Return (x, y) of the center of cell containing provided text 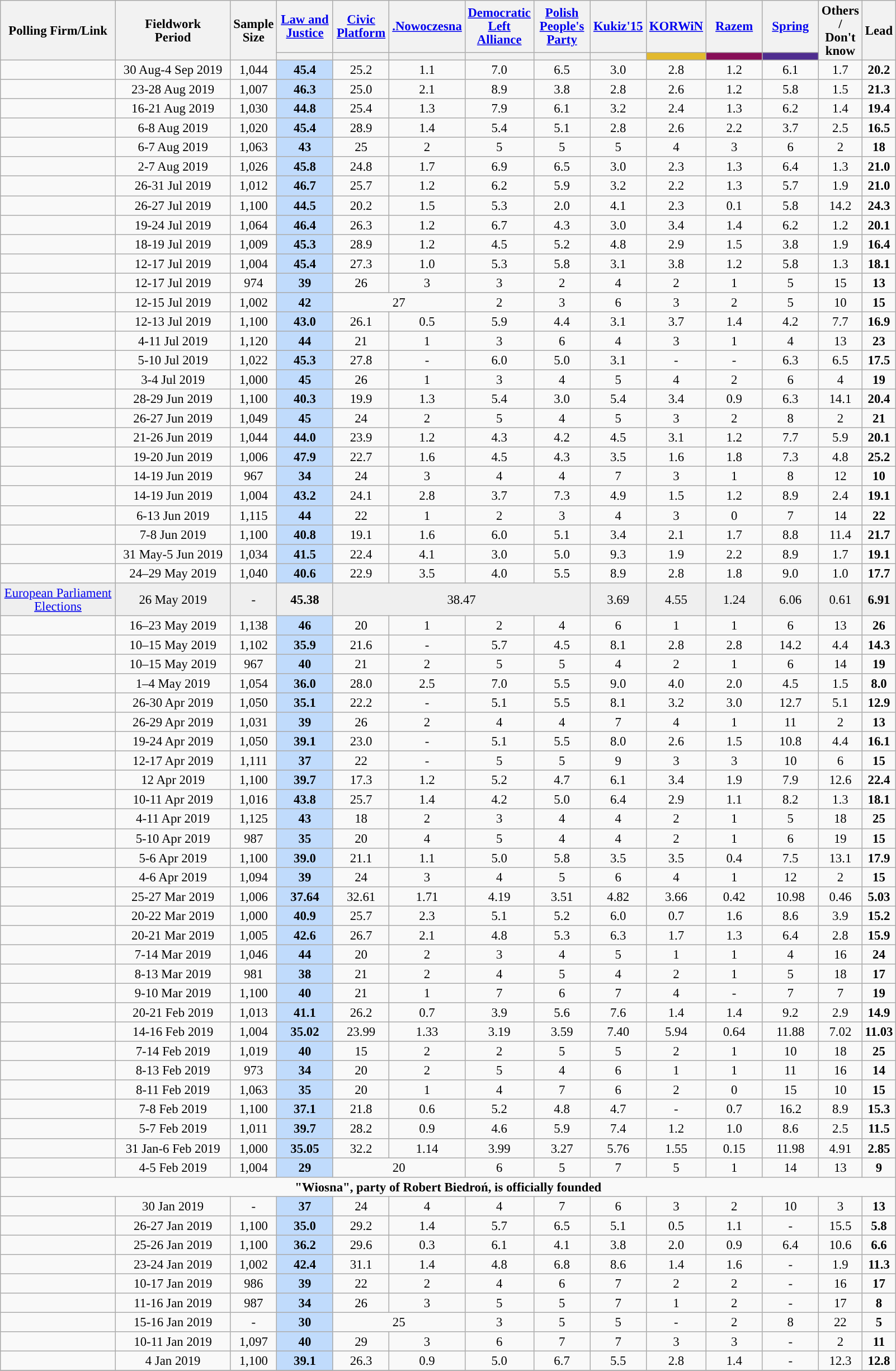
1.33 (427, 1032)
2.85 (879, 1148)
23-24 Jan 2019 (173, 1265)
21.3 (879, 90)
0.64 (734, 1032)
1,019 (254, 1051)
1.55 (676, 1148)
1,049 (254, 419)
1.71 (427, 896)
0.4 (734, 857)
3.99 (499, 1148)
41.5 (305, 554)
0.6 (427, 1109)
22.2 (361, 703)
1,030 (254, 109)
6.6 (879, 1245)
12.3 (841, 1361)
41.1 (305, 1013)
3.69 (619, 600)
19-24 Jul 2019 (173, 225)
24–29 May 2019 (173, 573)
46.3 (305, 90)
16.4 (879, 244)
6.8 (562, 1265)
3.19 (499, 1032)
11.03 (879, 1032)
1,009 (254, 244)
Polling Firm/Link (58, 30)
7-14 Feb 2019 (173, 1051)
7.6 (619, 1013)
1,115 (254, 515)
44.5 (305, 206)
7.5 (791, 857)
13.1 (841, 857)
European Parliament Elections (58, 600)
26-30 Apr 2019 (173, 703)
3.27 (562, 1148)
31 Jan-6 Feb 2019 (173, 1148)
8.2 (791, 800)
4.6 (499, 1129)
"Wiosna", party of Robert Biedroń, is officially founded (449, 1186)
28.2 (361, 1129)
981 (254, 974)
26-29 Apr 2019 (173, 722)
5.94 (676, 1032)
Polish People's Party (562, 27)
12-15 Jul 2019 (173, 302)
16-21 Aug 2019 (173, 109)
15.2 (879, 915)
16–23 May 2019 (173, 626)
35.0 (305, 1226)
15.3 (879, 1109)
1,120 (254, 341)
Spring (791, 27)
0.3 (427, 1245)
26.2 (361, 1013)
10.6 (841, 1245)
10-17 Jan 2019 (173, 1284)
12-17 Apr 2019 (173, 761)
28.0 (361, 684)
1,031 (254, 722)
23-28 Aug 2019 (173, 90)
20.4 (879, 400)
KORWiN (676, 27)
26-27 Jan 2019 (173, 1226)
0.61 (841, 600)
40.9 (305, 915)
Others /Don't know (841, 30)
0.15 (734, 1148)
6-8 Aug 2019 (173, 128)
9-10 Mar 2019 (173, 993)
1,094 (254, 877)
14.9 (879, 1013)
5.03 (879, 896)
30 (305, 1323)
1,111 (254, 761)
1,097 (254, 1342)
1,138 (254, 626)
26 May 2019 (173, 600)
42.6 (305, 936)
36.0 (305, 684)
974 (254, 283)
6-13 Jun 2019 (173, 515)
1,020 (254, 128)
11.5 (879, 1129)
5.6 (562, 1013)
986 (254, 1284)
44.0 (305, 438)
19-20 Jun 2019 (173, 457)
11-16 Jan 2019 (173, 1303)
Law and Justice (305, 27)
1,016 (254, 800)
1,040 (254, 573)
29.2 (361, 1226)
21-26 Jun 2019 (173, 438)
14-16 Feb 2019 (173, 1032)
6.91 (879, 600)
1,026 (254, 167)
973 (254, 1071)
0.46 (841, 896)
5-10 Jul 2019 (173, 360)
10.8 (791, 742)
36.2 (305, 1245)
31.1 (361, 1265)
23.99 (361, 1032)
12 Apr 2019 (173, 780)
7.40 (619, 1032)
23.0 (361, 742)
6.9 (499, 167)
4.82 (619, 896)
15-16 Jan 2019 (173, 1323)
32.2 (361, 1148)
22.9 (361, 573)
8-13 Mar 2019 (173, 974)
26-27 Jul 2019 (173, 206)
28-29 Jun 2019 (173, 400)
35.9 (305, 645)
1,064 (254, 225)
18-19 Jul 2019 (173, 244)
14.3 (879, 645)
6-7 Aug 2019 (173, 148)
9.3 (619, 554)
25-27 Mar 2019 (173, 896)
11.88 (791, 1032)
17.3 (361, 780)
16.9 (879, 321)
12.6 (841, 780)
40.3 (305, 400)
25.4 (361, 109)
4.9 (619, 496)
39.0 (305, 857)
26.1 (361, 321)
1–4 May 2019 (173, 684)
45.38 (305, 600)
5-10 Apr 2019 (173, 838)
.Nowoczesna (427, 27)
26-27 Jun 2019 (173, 419)
17.9 (879, 857)
1,054 (254, 684)
20-21 Mar 2019 (173, 936)
10-11 Jan 2019 (173, 1342)
1,022 (254, 360)
38 (305, 974)
17.7 (879, 573)
4.91 (841, 1148)
12.9 (879, 703)
30 Jan 2019 (173, 1206)
42.4 (305, 1265)
12.7 (791, 703)
8.8 (791, 535)
Lead (879, 30)
29.6 (361, 1245)
37.64 (305, 896)
35.02 (305, 1032)
11.98 (791, 1148)
19.4 (879, 109)
12-13 Jul 2019 (173, 321)
42 (305, 302)
11.4 (841, 535)
Sample Size (254, 30)
1,046 (254, 955)
10-11 Apr 2019 (173, 800)
7.02 (841, 1032)
27.3 (361, 263)
21.6 (361, 645)
44.8 (305, 109)
11.3 (879, 1265)
5-6 Apr 2019 (173, 857)
1,007 (254, 90)
17.5 (879, 360)
45.8 (305, 167)
7-14 Mar 2019 (173, 955)
1.24 (734, 600)
15.9 (879, 936)
4-5 Feb 2019 (173, 1167)
Civic Platform (361, 27)
6.06 (791, 600)
46 (305, 626)
1,034 (254, 554)
35.05 (305, 1148)
3-4 Jul 2019 (173, 379)
0.42 (734, 896)
24.8 (361, 167)
25-26 Jan 2019 (173, 1245)
7-8 Jun 2019 (173, 535)
32.61 (361, 896)
4-6 Apr 2019 (173, 877)
8-13 Feb 2019 (173, 1071)
43.0 (305, 321)
7.4 (619, 1129)
10.98 (791, 896)
40.8 (305, 535)
1.14 (427, 1148)
38.47 (461, 600)
4.19 (499, 896)
27 (399, 302)
1,013 (254, 1013)
23.9 (361, 438)
23 (879, 341)
26-31 Jul 2019 (173, 186)
1,125 (254, 819)
0.1 (734, 206)
46.4 (305, 225)
4-11 Apr 2019 (173, 819)
14.1 (841, 400)
Kukiz'15 (619, 27)
4 Jan 2019 (173, 1361)
40.6 (305, 573)
21.7 (879, 535)
37.1 (305, 1109)
43.2 (305, 496)
24.3 (879, 206)
5-7 Feb 2019 (173, 1129)
Razem (734, 27)
21.1 (361, 857)
20-21 Feb 2019 (173, 1013)
43.8 (305, 800)
4.55 (676, 600)
1,012 (254, 186)
35.1 (305, 703)
1,102 (254, 645)
3.59 (562, 1032)
19-24 Apr 2019 (173, 742)
3.66 (676, 896)
16.1 (879, 742)
9.2 (791, 1013)
25.0 (361, 90)
30 Aug-4 Sep 2019 (173, 71)
16.5 (879, 128)
5.76 (619, 1148)
22.7 (361, 457)
26.7 (361, 936)
27.8 (361, 360)
16.2 (791, 1109)
21.8 (361, 1109)
31 May-5 Jun 2019 (173, 554)
4-11 Jul 2019 (173, 341)
3.51 (562, 896)
FieldworkPeriod (173, 30)
24.1 (361, 496)
7-8 Feb 2019 (173, 1109)
15.5 (841, 1226)
1,005 (254, 936)
47.9 (305, 457)
12.8 (879, 1361)
Democratic Left Alliance (499, 27)
1,011 (254, 1129)
19.9 (361, 400)
2-7 Aug 2019 (173, 167)
20-22 Mar 2019 (173, 915)
8-11 Feb 2019 (173, 1090)
46.7 (305, 186)
